Locate the cell with the specified text and output its (X, Y) center coordinate. 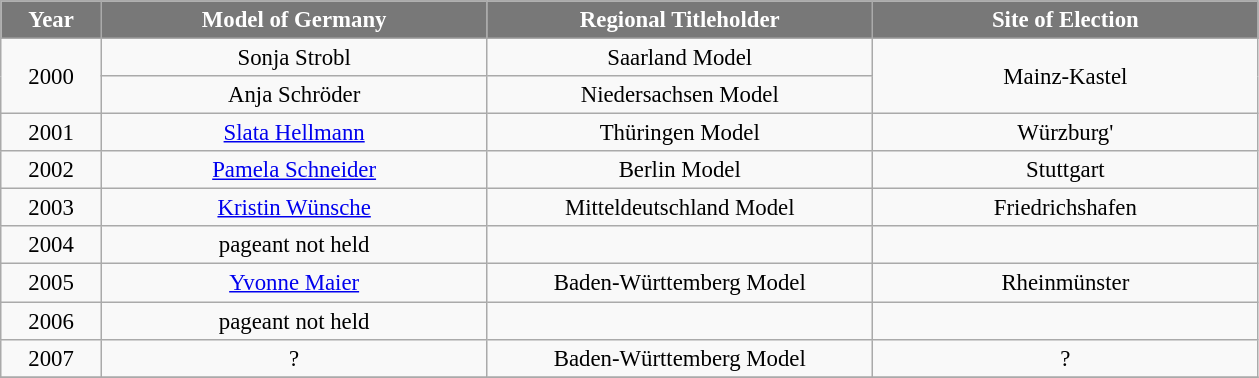
Mainz-Kastel (1066, 76)
Kristin Wünsche (294, 208)
Anja Schröder (294, 95)
Rheinmünster (1066, 283)
2007 (52, 358)
2005 (52, 283)
Saarland Model (680, 58)
2006 (52, 321)
2000 (52, 76)
Stuttgart (1066, 170)
Würzburg' (1066, 133)
Year (52, 20)
Slata Hellmann (294, 133)
Niedersachsen Model (680, 95)
Regional Titleholder (680, 20)
Pamela Schneider (294, 170)
Model of Germany (294, 20)
Berlin Model (680, 170)
2004 (52, 245)
Thüringen Model (680, 133)
Site of Election (1066, 20)
Sonja Strobl (294, 58)
2003 (52, 208)
Yvonne Maier (294, 283)
Friedrichshafen (1066, 208)
2002 (52, 170)
Mitteldeutschland Model (680, 208)
2001 (52, 133)
